Return (X, Y) of the center of cell containing provided text 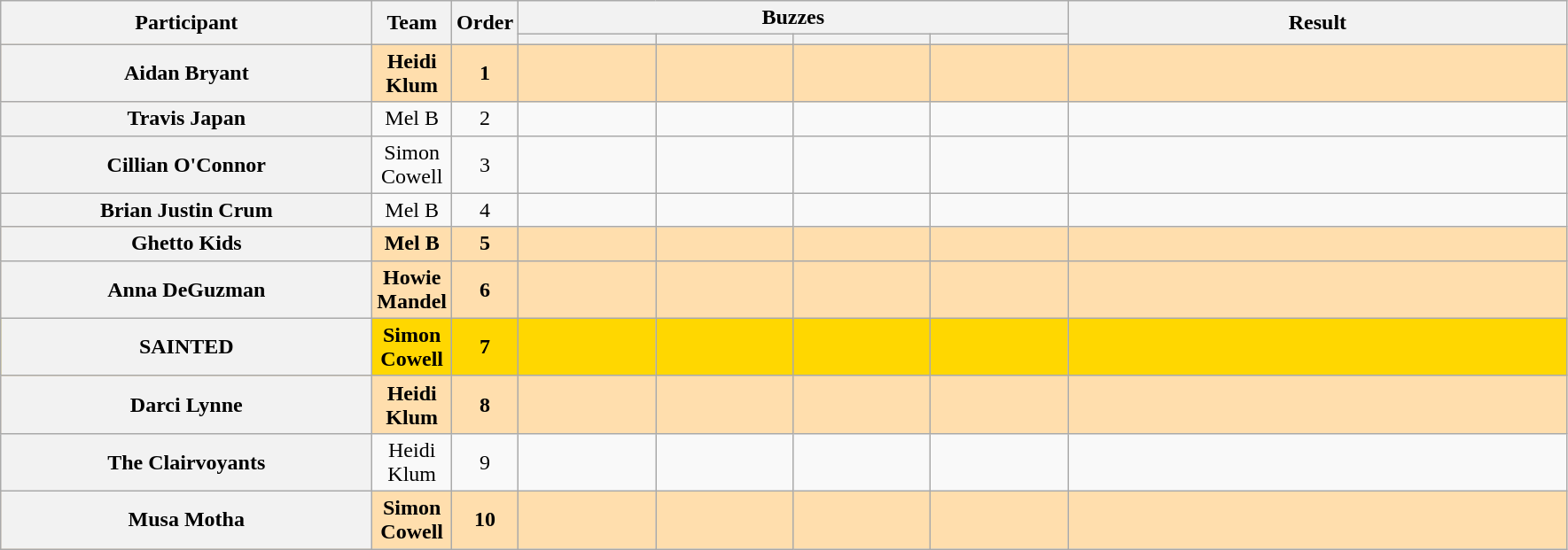
Brian Justin Crum (186, 210)
Musa Motha (186, 519)
Darci Lynne (186, 404)
Travis Japan (186, 119)
10 (486, 519)
Howie Mandel (412, 289)
Order (486, 23)
Team (412, 23)
4 (486, 210)
5 (486, 244)
2 (486, 119)
Buzzes (793, 18)
Cillian O'Connor (186, 165)
7 (486, 347)
6 (486, 289)
Ghetto Kids (186, 244)
Result (1317, 23)
Participant (186, 23)
1 (486, 73)
Anna DeGuzman (186, 289)
8 (486, 404)
Aidan Bryant (186, 73)
The Clairvoyants (186, 462)
SAINTED (186, 347)
9 (486, 462)
3 (486, 165)
